Detect which cell encompasses the target text, then output its [x, y] center coordinate. 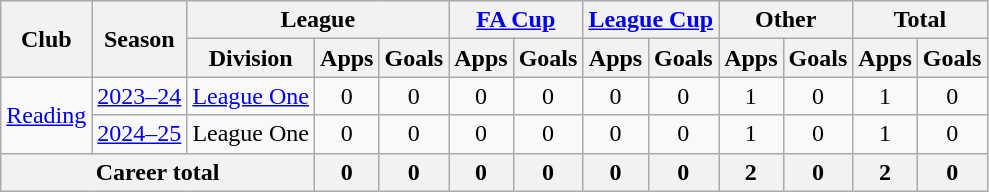
Season [140, 39]
Reading [46, 115]
Club [46, 39]
FA Cup [516, 20]
Division [251, 58]
2024–25 [140, 134]
2023–24 [140, 96]
Career total [158, 172]
Other [786, 20]
Total [920, 20]
League [318, 20]
League Cup [651, 20]
